From the cell containing the given text, extract its center point as (x, y) coordinate. 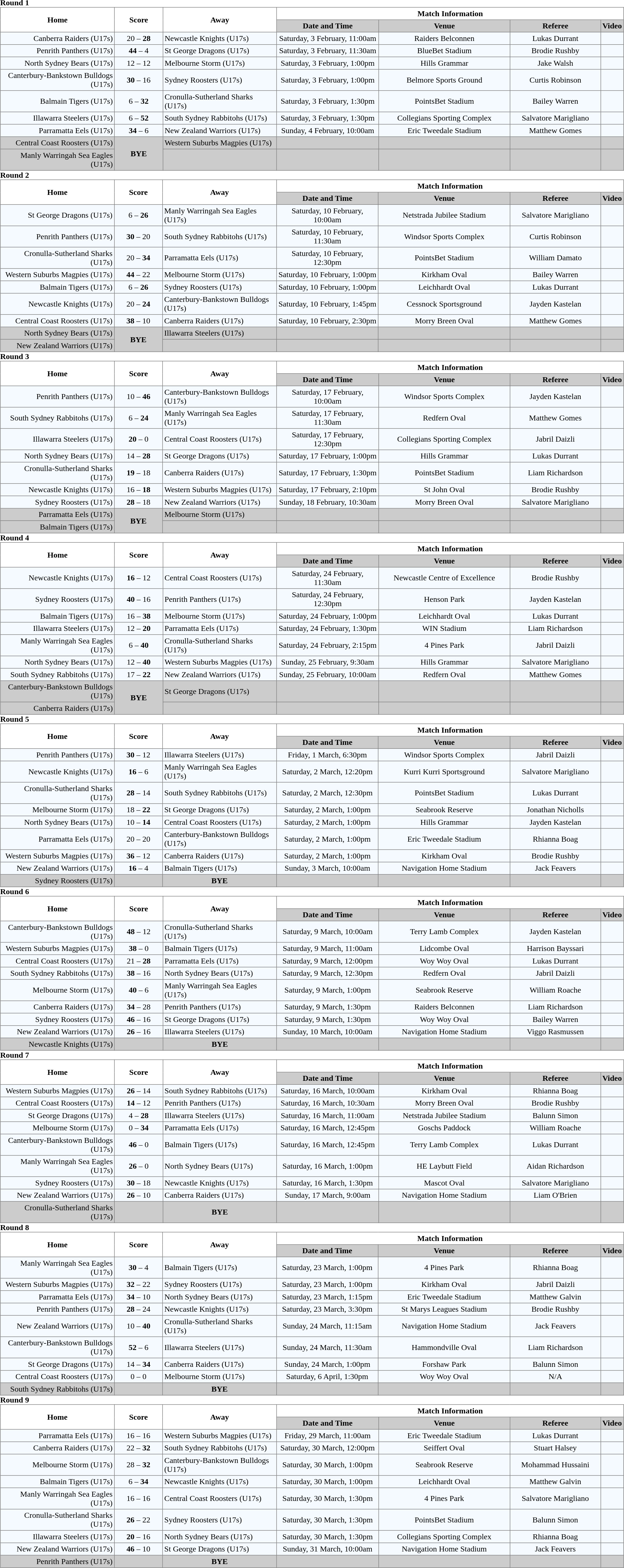
Saturday, 10 February, 2:30pm (328, 321)
26 – 22 (138, 1520)
44 – 22 (138, 275)
34 – 28 (138, 1007)
26 – 0 (138, 1166)
Saturday, 2 March, 12:20pm (328, 772)
Saturday, 16 March, 10:00am (328, 1091)
18 – 22 (138, 810)
30 – 12 (138, 755)
Saturday, 9 March, 12:30pm (328, 973)
21 – 28 (138, 961)
20 – 20 (138, 839)
St John Oval (444, 490)
46 – 16 (138, 1019)
34 – 10 (138, 1297)
Saturday, 24 February, 2:15pm (328, 645)
36 – 12 (138, 856)
Sunday, 24 March, 1:00pm (327, 1364)
40 – 16 (138, 599)
19 – 18 (138, 473)
20 – 34 (138, 258)
Stuart Halsey (555, 1448)
26 – 10 (138, 1195)
Saturday, 10 February, 12:30pm (328, 258)
20 – 28 (139, 38)
38 – 0 (138, 949)
28 – 32 (138, 1465)
Friday, 1 March, 6:30pm (328, 755)
Liam O'Brien (555, 1195)
48 – 12 (138, 931)
Goschs Paddock (444, 1128)
6 – 32 (139, 101)
Forshaw Park (444, 1364)
Sunday, 24 March, 11:30am (327, 1347)
40 – 6 (138, 990)
Saturday, 9 March, 10:00am (328, 931)
10 – 40 (138, 1326)
30 – 16 (139, 80)
Saturday, 9 March, 1:00pm (328, 990)
14 – 28 (138, 456)
Sunday, 18 February, 10:30am (328, 502)
Sunday, 31 March, 10:00am (328, 1549)
St Marys Leagues Stadium (444, 1309)
Saturday, 23 March, 1:15pm (327, 1297)
Saturday, 10 February, 11:30am (328, 237)
30 – 4 (138, 1267)
Seiffert Oval (444, 1448)
Sunday, 25 February, 9:30am (328, 662)
WIN Stadium (444, 629)
28 – 14 (138, 793)
52 – 6 (138, 1347)
32 – 22 (138, 1285)
16 – 18 (138, 490)
Saturday, 17 February, 11:30am (328, 418)
Mascot Oval (444, 1183)
16 – 4 (138, 868)
26 – 16 (138, 1032)
Sunday, 4 February, 10:00am (328, 130)
Saturday, 17 February, 12:30pm (328, 439)
Saturday, 24 February, 11:30am (328, 578)
Viggo Rasmussen (555, 1032)
20 – 0 (138, 439)
Jonathan Nicholls (555, 810)
HE Laybutt Field (444, 1166)
Saturday, 9 March, 12:00pm (328, 961)
Kurri Kurri Sportsground (444, 772)
46 – 0 (138, 1145)
14 – 34 (138, 1364)
16 – 6 (138, 772)
12 – 20 (138, 629)
26 – 14 (138, 1091)
12 – 40 (138, 662)
Saturday, 30 March, 12:00pm (328, 1448)
BlueBet Stadium (445, 51)
Saturday, 16 March, 1:00pm (328, 1166)
Sunday, 25 February, 10:00am (328, 675)
Saturday, 9 March, 11:00am (328, 949)
N/A (555, 1377)
Hammondville Oval (444, 1347)
6 – 40 (138, 645)
46 – 10 (138, 1549)
4 – 28 (138, 1115)
Saturday, 3 February, 11:30am (328, 51)
34 – 6 (139, 130)
Saturday, 10 February, 1:45pm (328, 304)
28 – 18 (138, 502)
Saturday, 24 February, 1:30pm (328, 629)
Sunday, 17 March, 9:00am (328, 1195)
Saturday, 17 February, 1:00pm (328, 456)
20 – 16 (138, 1537)
Saturday, 3 February, 11:00am (328, 38)
Saturday, 24 February, 12:30pm (328, 599)
16 – 12 (138, 578)
Saturday, 16 March, 11:00am (328, 1115)
Saturday, 6 April, 1:30pm (327, 1377)
Aidan Richardson (555, 1166)
Saturday, 16 March, 1:30pm (328, 1183)
12 – 12 (139, 63)
Sunday, 24 March, 11:15am (327, 1326)
William Damato (555, 258)
10 – 46 (138, 396)
44 – 4 (139, 51)
38 – 16 (138, 973)
Saturday, 17 February, 1:30pm (328, 473)
Lidcombe Oval (444, 949)
17 – 22 (138, 675)
Saturday, 17 February, 2:10pm (328, 490)
30 – 20 (138, 237)
Harrison Bayssari (555, 949)
Saturday, 16 March, 10:30am (328, 1103)
Belmore Sports Ground (445, 80)
6 – 52 (139, 118)
Saturday, 17 February, 10:00am (328, 396)
6 – 24 (138, 418)
Newcastle Centre of Excellence (444, 578)
Saturday, 23 March, 3:30pm (327, 1309)
0 – 34 (138, 1128)
20 – 24 (138, 304)
Jake Walsh (556, 63)
Henson Park (444, 599)
Saturday, 24 February, 1:00pm (328, 616)
Saturday, 2 March, 12:30pm (328, 793)
0 – 0 (138, 1377)
28 – 24 (138, 1309)
10 – 14 (138, 822)
Sunday, 3 March, 10:00am (328, 868)
Sunday, 10 March, 10:00am (328, 1032)
Cessnock Sportsground (444, 304)
16 – 38 (138, 616)
22 – 32 (138, 1448)
Friday, 29 March, 11:00am (328, 1436)
30 – 18 (138, 1183)
Saturday, 10 February, 10:00am (328, 215)
14 – 12 (138, 1103)
Mohammad Hussaini (555, 1465)
38 – 10 (138, 321)
6 – 34 (138, 1482)
